Identify which cell holds the provided text, then report its (X, Y) central coordinate. 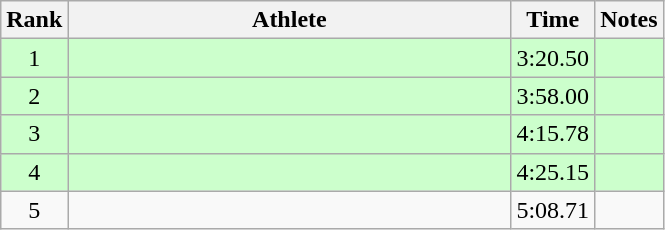
1 (34, 58)
Time (553, 20)
4 (34, 172)
2 (34, 96)
3:58.00 (553, 96)
4:25.15 (553, 172)
4:15.78 (553, 134)
5:08.71 (553, 210)
Rank (34, 20)
3 (34, 134)
Athlete (290, 20)
5 (34, 210)
Notes (629, 20)
3:20.50 (553, 58)
